For the text-containing cell, return its midpoint in (X, Y) coordinate format. 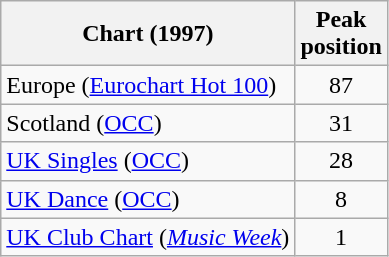
8 (341, 199)
Peakposition (341, 34)
UK Dance (OCC) (148, 199)
Europe (Eurochart Hot 100) (148, 85)
UK Club Chart (Music Week) (148, 237)
1 (341, 237)
Scotland (OCC) (148, 123)
28 (341, 161)
UK Singles (OCC) (148, 161)
31 (341, 123)
87 (341, 85)
Chart (1997) (148, 34)
